From the cell containing the given text, extract its center point as [X, Y] coordinate. 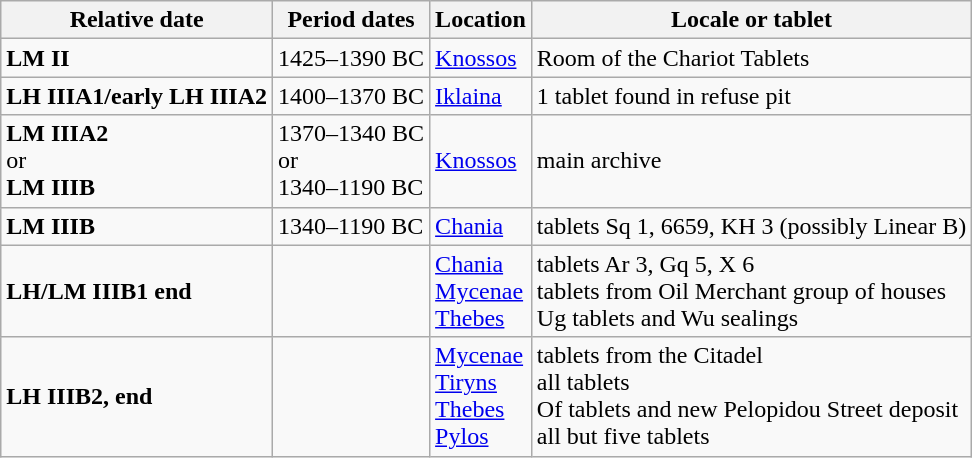
Relative date [137, 20]
1340–1190 BC [352, 226]
1425–1390 BC [352, 58]
ChaniaMycenaeThebes [481, 291]
1400–1370 BC [352, 96]
tablets from the Citadelall tabletsOf tablets and new Pelopidou Street depositall but five tablets [751, 396]
Iklaina [481, 96]
LH IIIA1/early LH IIIA2 [137, 96]
Period dates [352, 20]
tablets Sq 1, 6659, KH 3 (possibly Linear B) [751, 226]
LM IIIA2orLM IIIB [137, 161]
LM IIIB [137, 226]
LM II [137, 58]
Room of the Chariot Tablets [751, 58]
LH/LM IIIB1 end [137, 291]
MycenaeTirynsThebesPylos [481, 396]
Location [481, 20]
1 tablet found in refuse pit [751, 96]
LH IIIB2, end [137, 396]
main archive [751, 161]
tablets Ar 3, Gq 5, X 6tablets from Oil Merchant group of housesUg tablets and Wu sealings [751, 291]
1370–1340 BCor1340–1190 BC [352, 161]
Chania [481, 226]
Locale or tablet [751, 20]
